Identify which cell holds the provided text, then report its (x, y) central coordinate. 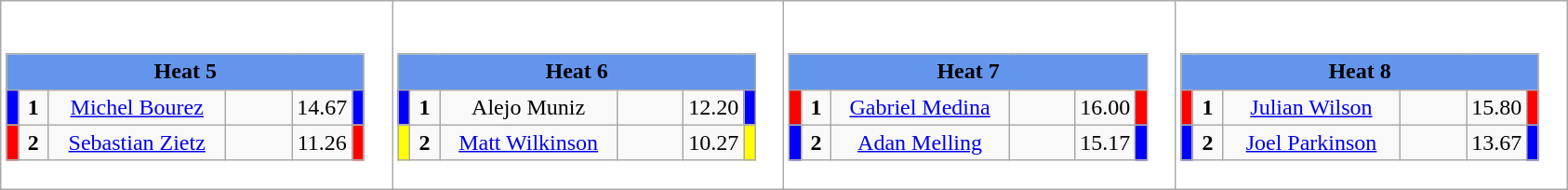
Heat 7 (968, 72)
14.67 (322, 107)
Gabriel Medina (921, 107)
Heat 8 (1360, 72)
15.80 (1497, 107)
Heat 6 (577, 72)
Adan Melling (921, 142)
Heat 8 1 Julian Wilson 15.80 2 Joel Parkinson 13.67 (1371, 95)
10.27 (714, 142)
Heat 6 1 Alejo Muniz 12.20 2 Matt Wilkinson 10.27 (588, 95)
15.17 (1105, 142)
11.26 (322, 142)
Matt Wilkinson (528, 142)
Michel Bourez (138, 107)
12.20 (714, 107)
Alejo Muniz (528, 107)
Heat 5 1 Michel Bourez 14.67 2 Sebastian Zietz 11.26 (197, 95)
16.00 (1105, 107)
Julian Wilson (1311, 107)
Joel Parkinson (1311, 142)
Heat 5 (185, 72)
Heat 7 1 Gabriel Medina 16.00 2 Adan Melling 15.17 (980, 95)
Sebastian Zietz (138, 142)
13.67 (1497, 142)
